From the cell containing the given text, extract its center point as [X, Y] coordinate. 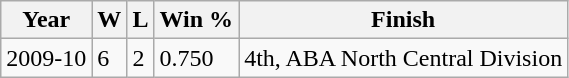
L [140, 20]
4th, ABA North Central Division [404, 58]
2 [140, 58]
0.750 [196, 58]
Finish [404, 20]
W [110, 20]
Year [46, 20]
2009-10 [46, 58]
Win % [196, 20]
6 [110, 58]
